Output the (x, y) coordinate of the center of the cell containing the given text.  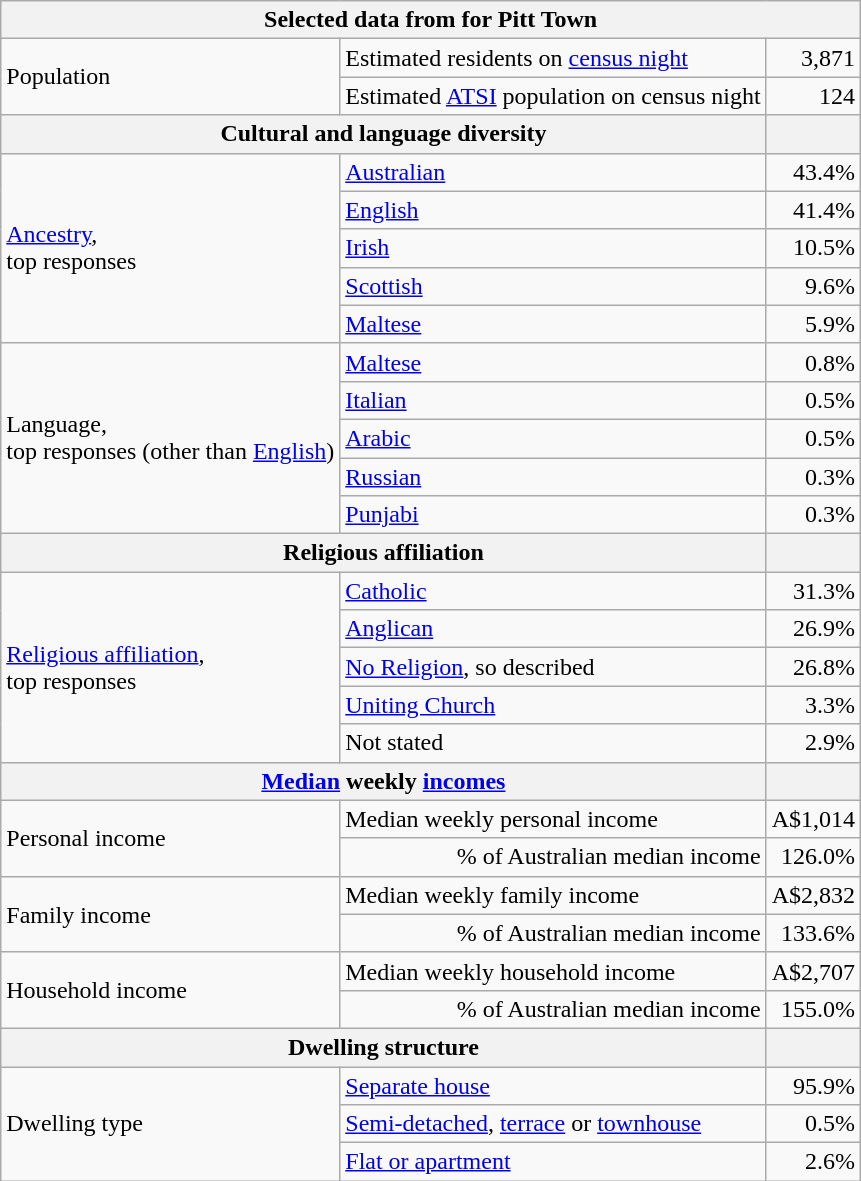
Selected data from for Pitt Town (431, 20)
Cultural and language diversity (384, 134)
Estimated ATSI population on census night (553, 96)
Anglican (553, 629)
Not stated (553, 743)
Australian (553, 172)
Median weekly incomes (384, 781)
Uniting Church (553, 705)
Scottish (553, 286)
3.3% (813, 705)
Russian (553, 477)
Separate house (553, 1085)
Dwelling type (170, 1123)
Household income (170, 990)
41.4% (813, 210)
Ancestry,top responses (170, 248)
Religious affiliation (384, 553)
Median weekly family income (553, 895)
A$1,014 (813, 819)
2.6% (813, 1162)
Estimated residents on census night (553, 58)
Arabic (553, 438)
26.8% (813, 667)
Punjabi (553, 515)
Family income (170, 914)
9.6% (813, 286)
95.9% (813, 1085)
A$2,707 (813, 971)
Semi-detached, terrace or townhouse (553, 1124)
Population (170, 77)
124 (813, 96)
10.5% (813, 248)
5.9% (813, 324)
English (553, 210)
Flat or apartment (553, 1162)
Personal income (170, 838)
31.3% (813, 591)
126.0% (813, 857)
Dwelling structure (384, 1047)
Language,top responses (other than English) (170, 438)
Religious affiliation,top responses (170, 667)
Median weekly household income (553, 971)
A$2,832 (813, 895)
26.9% (813, 629)
Irish (553, 248)
2.9% (813, 743)
Catholic (553, 591)
133.6% (813, 933)
3,871 (813, 58)
43.4% (813, 172)
155.0% (813, 1009)
0.8% (813, 362)
No Religion, so described (553, 667)
Median weekly personal income (553, 819)
Italian (553, 400)
